Locate the cell with the specified text and output its [X, Y] center coordinate. 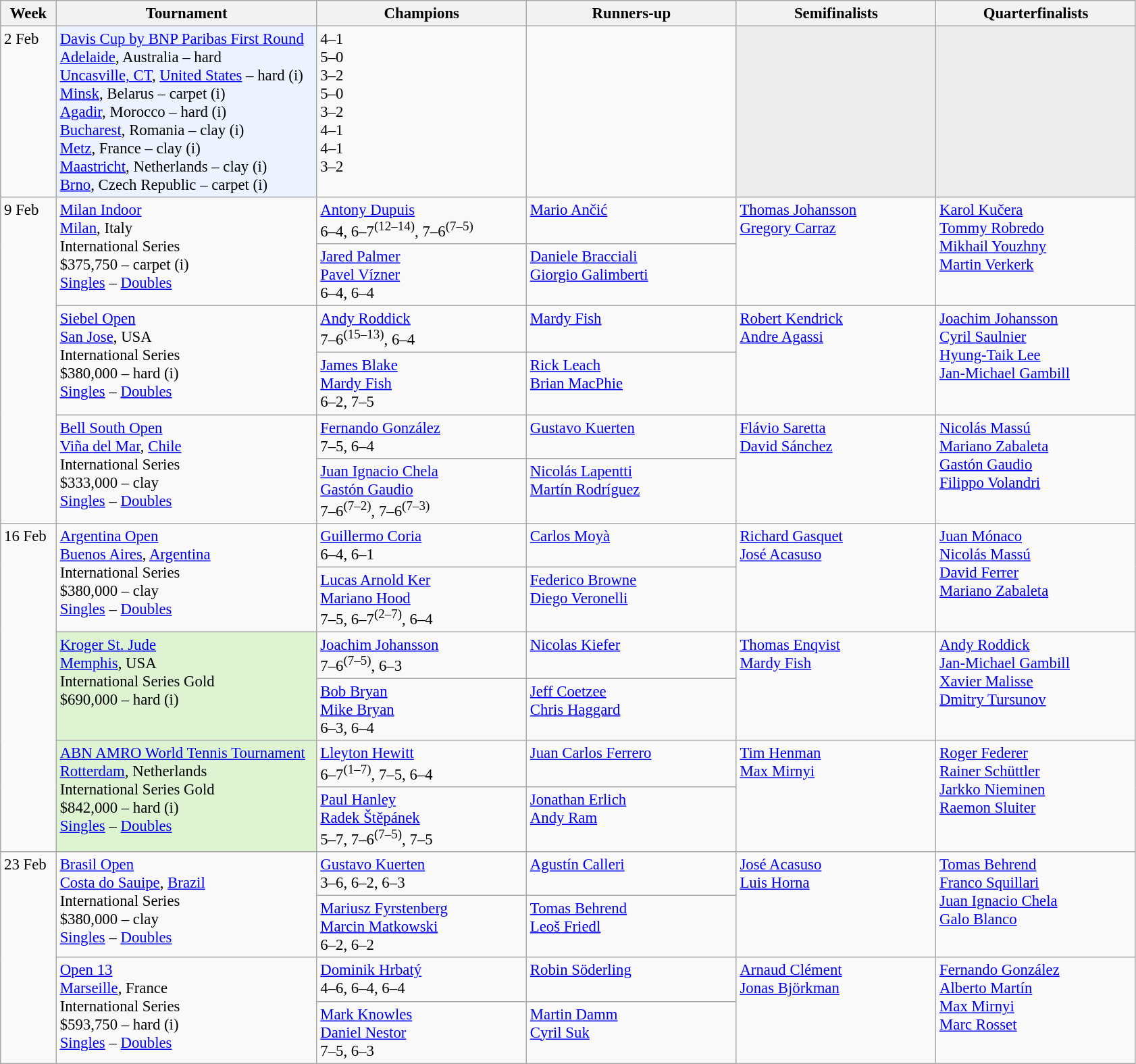
Flávio Saretta David Sánchez [836, 469]
Jared Palmer Pavel Vízner6–4, 6–4 [421, 275]
Tomas Behrend Leoš Friedl [632, 927]
Mardy Fish [632, 330]
Argentina OpenBuenos Aires, ArgentinaInternational Series$380,000 – clay Singles – Doubles [186, 577]
16 Feb [28, 688]
Open 13 Marseille, FranceInternational Series$593,750 – hard (i) Singles – Doubles [186, 1011]
Dominik Hrbatý4–6, 6–4, 6–4 [421, 980]
Andy Roddick Jan-Michael Gambill Xavier Malisse Dmitry Tursunov [1036, 686]
Lleyton Hewitt6–7(1–7), 7–5, 6–4 [421, 763]
ABN AMRO World Tennis Tournament Rotterdam, NetherlandsInternational Series Gold$842,000 – hard (i) Singles – Doubles [186, 796]
Paul Hanley Radek Štěpánek5–7, 7–6(7–5), 7–5 [421, 819]
Arnaud Clément Jonas Björkman [836, 1011]
Quarterfinalists [1036, 14]
Semifinalists [836, 14]
Tim Henman Max Mirnyi [836, 796]
Juan Carlos Ferrero [632, 763]
Nicolás Lapentti Martín Rodríguez [632, 490]
Richard Gasquet José Acasuso [836, 577]
Tournament [186, 14]
Jonathan Erlich Andy Ram [632, 819]
9 Feb [28, 360]
Fernando González7–5, 6–4 [421, 436]
Tomas Behrend Franco Squillari Juan Ignacio Chela Galo Blanco [1036, 905]
José Acasuso Luis Horna [836, 905]
Agustín Calleri [632, 874]
Joachim Johansson7–6(7–5), 6–3 [421, 655]
Milan Indoor Milan, ItalyInternational Series$375,750 – carpet (i) Singles – Doubles [186, 251]
Siebel OpenSan Jose, USAInternational Series$380,000 – hard (i) Singles – Doubles [186, 361]
Brasil Open Costa do Sauipe, BrazilInternational Series$380,000 – clay Singles – Doubles [186, 905]
Bell South OpenViña del Mar, ChileInternational Series$333,000 – clay Singles – Doubles [186, 469]
Mariusz Fyrstenberg Marcin Matkowski 6–2, 6–2 [421, 927]
Nicolás Massú Mariano Zabaleta Gastón Gaudio Filippo Volandri [1036, 469]
Daniele Bracciali Giorgio Galimberti [632, 275]
Thomas Enqvist Mardy Fish [836, 686]
Juan Mónaco Nicolás Massú David Ferrer Mariano Zabaleta [1036, 577]
2 Feb [28, 112]
Kroger St. JudeMemphis, USAInternational Series Gold$690,000 – hard (i) [186, 686]
Gustavo Kuerten [632, 436]
Jeff Coetzee Chris Haggard [632, 709]
Antony Dupuis6–4, 6–7(12–14), 7–6(7–5) [421, 220]
Champions [421, 14]
Mario Ančić [632, 220]
Robin Söderling [632, 980]
Thomas Johansson Gregory Carraz [836, 251]
Juan Ignacio Chela Gastón Gaudio7–6(7–2), 7–6(7–3) [421, 490]
James Blake Mardy Fish6–2, 7–5 [421, 384]
Andy Roddick7–6(15–13), 6–4 [421, 330]
Karol Kučera Tommy Robredo Mikhail Youzhny Martin Verkerk [1036, 251]
4–1 5–0 3–2 5–0 3–2 4–1 4–1 3–2 [421, 112]
Joachim Johansson Cyril Saulnier Hyung-Taik Lee Jan-Michael Gambill [1036, 361]
Carlos Moyà [632, 544]
Fernando González Alberto Martín Max Mirnyi Marc Rosset [1036, 1011]
Roger Federer Rainer Schüttler Jarkko Nieminen Raemon Sluiter [1036, 796]
Mark Knowles Daniel Nestor7–5, 6–3 [421, 1032]
Bob Bryan Mike Bryan6–3, 6–4 [421, 709]
Gustavo Kuerten 3–6, 6–2, 6–3 [421, 874]
Runners-up [632, 14]
Week [28, 14]
Lucas Arnold Ker Mariano Hood7–5, 6–7(2–7), 6–4 [421, 599]
Guillermo Coria6–4, 6–1 [421, 544]
Rick Leach Brian MacPhie [632, 384]
23 Feb [28, 957]
Nicolas Kiefer [632, 655]
Federico Browne Diego Veronelli [632, 599]
Robert Kendrick Andre Agassi [836, 361]
Martin Damm Cyril Suk [632, 1032]
